Output the (X, Y) coordinate of the center of the cell containing the given text.  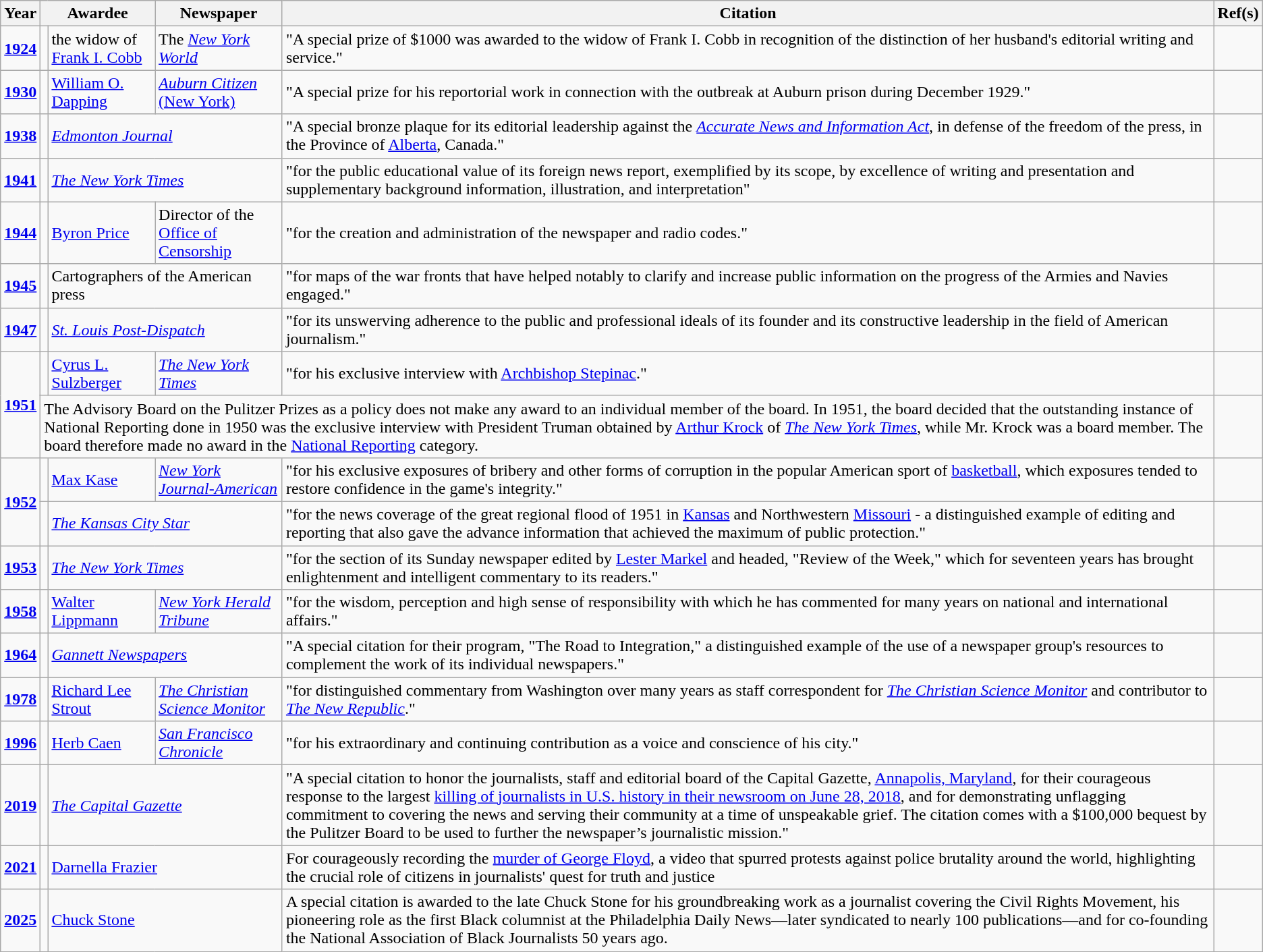
1930 (20, 92)
1978 (20, 699)
"for his extraordinary and continuing contribution as a voice and conscience of his city." (748, 744)
1938 (20, 136)
"for his exclusive interview with Archbishop Stepinac." (748, 374)
2021 (20, 868)
"for the wisdom, perception and high sense of responsibility with which he has commented for many years on national and international affairs." (748, 611)
William O. Dapping (101, 92)
1944 (20, 233)
Ref(s) (1238, 13)
Cartographers of the American press (165, 286)
Auburn Citizen (New York) (219, 92)
"for the creation and administration of the newspaper and radio codes." (748, 233)
Herb Caen (101, 744)
San Francisco Chronicle (219, 744)
1996 (20, 744)
2025 (20, 920)
Director of the Office of Censorship (219, 233)
Year (20, 13)
Awardee (98, 13)
New York Journal-American (219, 479)
The New York World (219, 49)
the widow of Frank I. Cobb (101, 49)
The Christian Science Monitor (219, 699)
Edmonton Journal (165, 136)
1952 (20, 501)
"for maps of the war fronts that have helped notably to clarify and increase public information on the progress of the Armies and Navies engaged." (748, 286)
Newspaper (219, 13)
The Capital Gazette (165, 806)
1945 (20, 286)
Chuck Stone (165, 920)
2019 (20, 806)
Byron Price (101, 233)
"A special prize for his reportorial work in connection with the outbreak at Auburn prison during December 1929." (748, 92)
New York Herald Tribune (219, 611)
1958 (20, 611)
1951 (20, 405)
1924 (20, 49)
St. Louis Post-Dispatch (165, 329)
Richard Lee Strout (101, 699)
Walter Lippmann (101, 611)
Cyrus L. Sulzberger (101, 374)
Gannett Newspapers (165, 656)
1953 (20, 567)
Max Kase (101, 479)
1941 (20, 179)
The Kansas City Star (165, 524)
1947 (20, 329)
Citation (748, 13)
Darnella Frazier (165, 868)
1964 (20, 656)
